Find where the given text appears and provide that cell's center as [X, Y] coordinate. 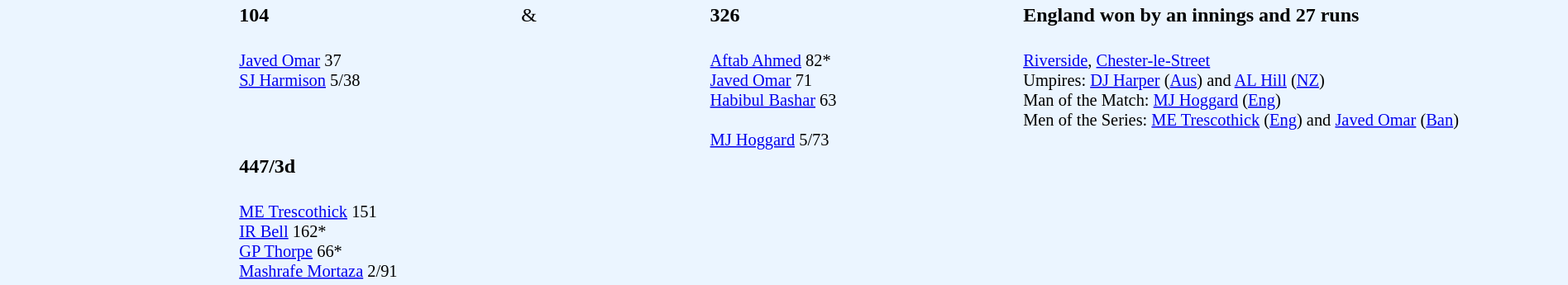
104 [378, 15]
Javed Omar 37 SJ Harmison 5/38 [378, 91]
Aftab Ahmed 82* Javed Omar 71 Habibul Bashar 63 MJ Hoggard 5/73 [864, 91]
326 [864, 15]
ME Trescothick 151 IR Bell 162* GP Thorpe 66* Mashrafe Mortaza 2/91 [378, 231]
447/3d [378, 166]
England won by an innings and 27 runs [1293, 15]
& [614, 15]
